Locate the cell with the specified text and output its (X, Y) center coordinate. 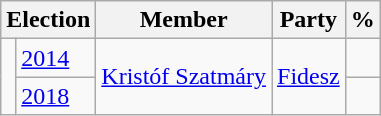
% (362, 20)
Member (184, 20)
Election (48, 20)
2018 (56, 96)
Party (309, 20)
2014 (56, 58)
Fidesz (309, 77)
Kristóf Szatmáry (184, 77)
